Scan for the cell matching the given text and deliver its [X, Y] coordinate at center. 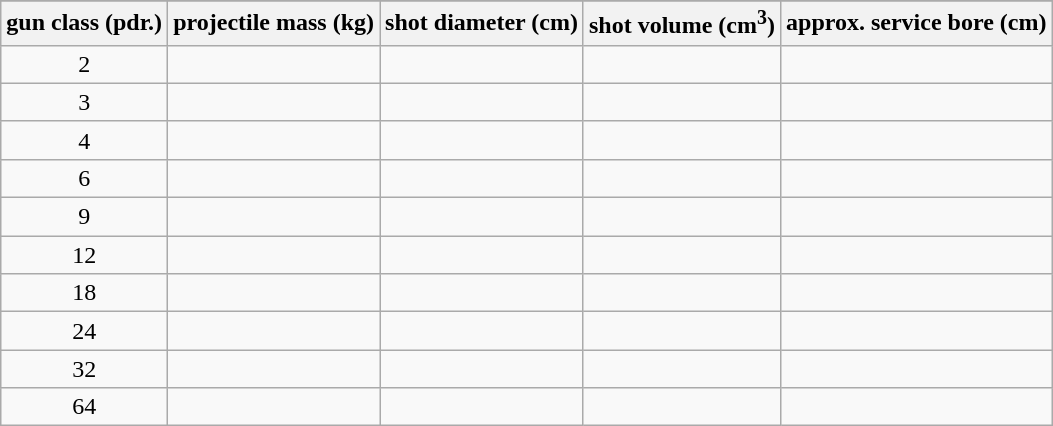
6 [84, 178]
3 [84, 102]
9 [84, 217]
projectile mass (kg) [274, 24]
2 [84, 64]
64 [84, 407]
24 [84, 331]
gun class (pdr.) [84, 24]
4 [84, 140]
32 [84, 369]
12 [84, 255]
18 [84, 293]
shot diameter (cm) [482, 24]
shot volume (cm3) [682, 24]
approx. service bore (cm) [916, 24]
